Provide the [x, y] coordinate of the cell's center where the given text is located.  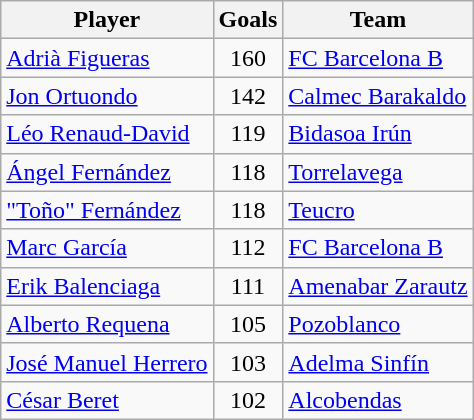
Léo Renaud-David [107, 134]
160 [248, 58]
142 [248, 96]
Jon Ortuondo [107, 96]
103 [248, 362]
Ángel Fernández [107, 172]
Adrià Figueras [107, 58]
Player [107, 20]
Alberto Requena [107, 324]
José Manuel Herrero [107, 362]
112 [248, 248]
119 [248, 134]
Teucro [378, 210]
Team [378, 20]
Erik Balenciaga [107, 286]
105 [248, 324]
César Beret [107, 400]
102 [248, 400]
Torrelavega [378, 172]
Bidasoa Irún [378, 134]
Pozoblanco [378, 324]
Marc García [107, 248]
111 [248, 286]
"Toño" Fernández [107, 210]
Goals [248, 20]
Amenabar Zarautz [378, 286]
Adelma Sinfín [378, 362]
Alcobendas [378, 400]
Calmec Barakaldo [378, 96]
